Locate the cell with the specified text and output its (x, y) center coordinate. 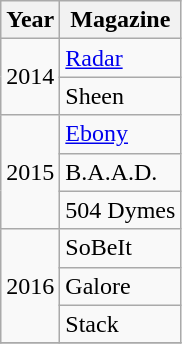
2016 (30, 286)
Sheen (120, 96)
Stack (120, 324)
Ebony (120, 134)
B.A.A.D. (120, 172)
Year (30, 20)
2014 (30, 77)
2015 (30, 172)
Magazine (120, 20)
Galore (120, 286)
504 Dymes (120, 210)
SoBeIt (120, 248)
Radar (120, 58)
